Find where the given text appears and provide that cell's center as [X, Y] coordinate. 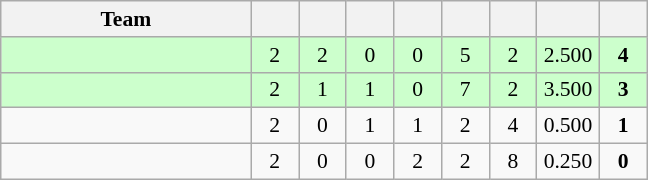
3 [623, 90]
0.250 [568, 162]
8 [513, 162]
3.500 [568, 90]
Team [126, 19]
0.500 [568, 126]
7 [465, 90]
5 [465, 55]
2.500 [568, 55]
